Find where the given text appears and provide that cell's center as (X, Y) coordinate. 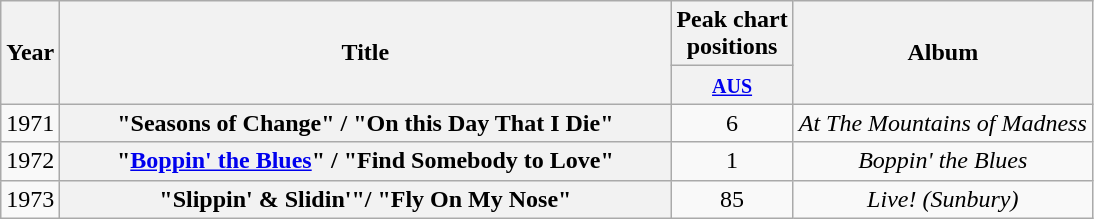
"Slippin' & Slidin'"/ "Fly On My Nose" (366, 199)
AUS (732, 85)
Album (942, 52)
1 (732, 161)
Year (30, 52)
85 (732, 199)
1973 (30, 199)
Title (366, 52)
"Boppin' the Blues" / "Find Somebody to Love" (366, 161)
1971 (30, 123)
At The Mountains of Madness (942, 123)
1972 (30, 161)
"Seasons of Change" / "On this Day That I Die" (366, 123)
Boppin' the Blues (942, 161)
Live! (Sunbury) (942, 199)
6 (732, 123)
Peak chartpositions (732, 34)
